Search for the cell housing the specified text and yield its [x, y] center coordinate. 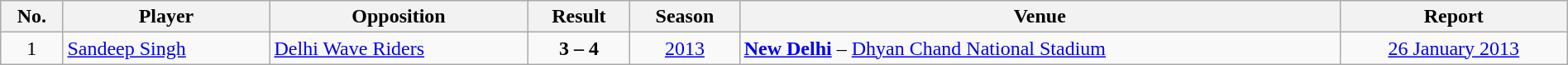
2013 [685, 48]
Report [1454, 17]
New Delhi – Dhyan Chand National Stadium [1040, 48]
3 – 4 [579, 48]
Delhi Wave Riders [399, 48]
Season [685, 17]
Result [579, 17]
Player [166, 17]
Opposition [399, 17]
26 January 2013 [1454, 48]
Venue [1040, 17]
Sandeep Singh [166, 48]
1 [31, 48]
No. [31, 17]
